Determine the (X, Y) coordinate at the center of the cell enclosing the given text.  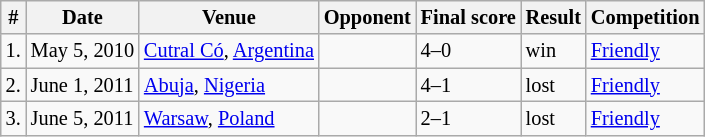
Final score (468, 17)
# (14, 17)
4–1 (468, 85)
Abuja, Nigeria (229, 85)
Opponent (368, 17)
Venue (229, 17)
1. (14, 51)
Warsaw, Poland (229, 118)
Cutral Có, Argentina (229, 51)
Date (82, 17)
Competition (645, 17)
2–1 (468, 118)
June 1, 2011 (82, 85)
3. (14, 118)
Result (554, 17)
2. (14, 85)
4–0 (468, 51)
win (554, 51)
May 5, 2010 (82, 51)
June 5, 2011 (82, 118)
